Return the (x, y) coordinate for the center point of the cell that contains the specified text.  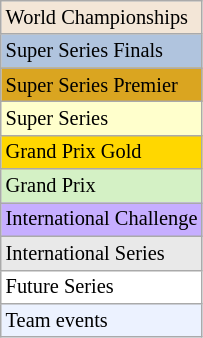
Grand Prix Gold (102, 152)
Super Series Finals (102, 51)
International Series (102, 253)
Super Series Premier (102, 85)
Team events (102, 320)
International Challenge (102, 219)
Future Series (102, 287)
Grand Prix (102, 186)
World Championships (102, 17)
Super Series (102, 118)
